Detect which cell encompasses the target text, then output its (x, y) center coordinate. 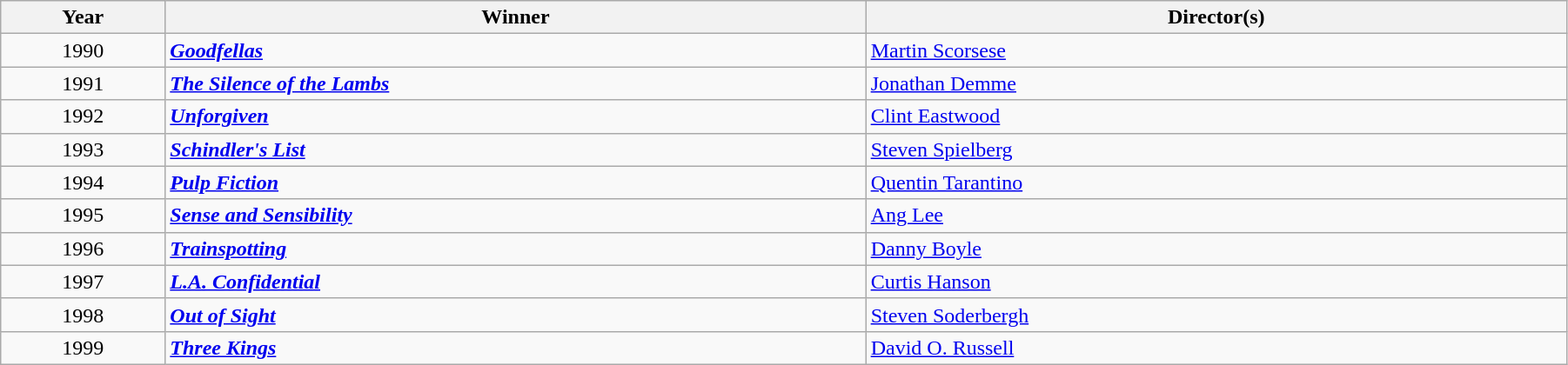
L.A. Confidential (515, 282)
1995 (84, 216)
Steven Spielberg (1216, 149)
The Silence of the Lambs (515, 83)
Winner (515, 17)
Clint Eastwood (1216, 116)
Danny Boyle (1216, 249)
1994 (84, 182)
1996 (84, 249)
Sense and Sensibility (515, 216)
Pulp Fiction (515, 182)
Schindler's List (515, 149)
Goodfellas (515, 50)
1993 (84, 149)
Ang Lee (1216, 216)
Trainspotting (515, 249)
1997 (84, 282)
Quentin Tarantino (1216, 182)
Steven Soderbergh (1216, 315)
Martin Scorsese (1216, 50)
Curtis Hanson (1216, 282)
David O. Russell (1216, 348)
1998 (84, 315)
Year (84, 17)
1992 (84, 116)
Director(s) (1216, 17)
Unforgiven (515, 116)
Jonathan Demme (1216, 83)
Three Kings (515, 348)
1990 (84, 50)
1991 (84, 83)
Out of Sight (515, 315)
1999 (84, 348)
